Pinpoint the cell where the given text exists, returning its [X, Y] midpoint coordinate. 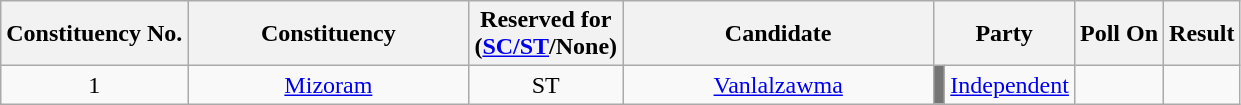
Candidate [778, 34]
Constituency No. [94, 34]
1 [94, 85]
Mizoram [328, 85]
Independent [1010, 85]
ST [546, 85]
Constituency [328, 34]
Reserved for(SC/ST/None) [546, 34]
Result [1202, 34]
Poll On [1118, 34]
Vanlalzawma [778, 85]
Party [1004, 34]
